Capture the cell that displays the provided text and extract its [X, Y] central coordinate. 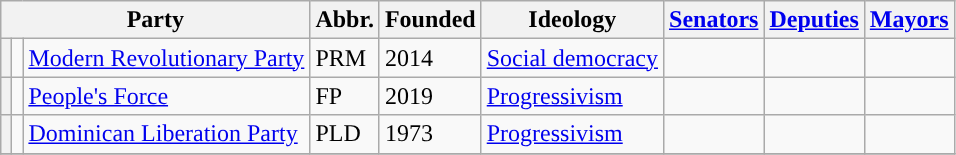
Party [156, 20]
Dominican Liberation Party [166, 134]
FP [345, 96]
PRM [345, 58]
Deputies [814, 20]
2014 [430, 58]
Senators [714, 20]
Founded [430, 20]
1973 [430, 134]
PLD [345, 134]
Modern Revolutionary Party [166, 58]
Abbr. [345, 20]
Social democracy [572, 58]
People's Force [166, 96]
Ideology [572, 20]
2019 [430, 96]
Mayors [909, 20]
